From the cell containing the given text, extract its center point as (X, Y) coordinate. 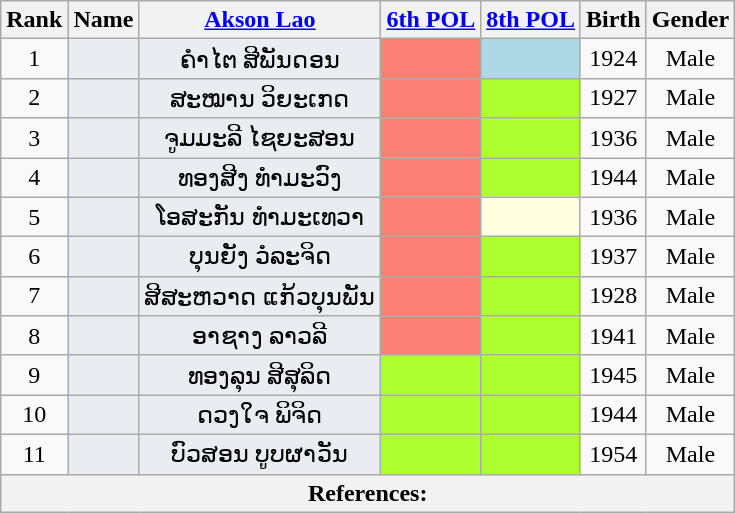
1928 (613, 296)
1 (34, 59)
ໂອສະກັນ ທໍາມະເທວາ (260, 217)
2 (34, 98)
10 (34, 415)
1927 (613, 98)
ຈູມມະລີ ໄຊຍະສອນ (260, 138)
1954 (613, 454)
4 (34, 178)
Birth (613, 20)
11 (34, 454)
1924 (613, 59)
ບົວສອນ ບູບຜາວັນ (260, 454)
Rank (34, 20)
ທອງລຸນ ສີສຸລິດ (260, 375)
8th POL (531, 20)
9 (34, 375)
Akson Lao (260, 20)
ທອງສີງ ທໍາມະວົງ (260, 178)
6th POL (431, 20)
ອາຊາງ ລາວລີ (260, 336)
ດວງໃຈ ພິຈິດ (260, 415)
ສະໝານ ວິຍະເກດ (260, 98)
ຄຳໄຕ ສີພັນດອນ (260, 59)
Name (104, 20)
ສີສະຫວາດ ແກ້ວບຸນພັນ (260, 296)
1937 (613, 257)
7 (34, 296)
8 (34, 336)
ບຸນຍັງ ວໍລະຈິດ (260, 257)
References: (368, 493)
1945 (613, 375)
1941 (613, 336)
5 (34, 217)
Gender (690, 20)
3 (34, 138)
6 (34, 257)
